Extract the (X, Y) coordinate from the center of the cell holding the provided text.  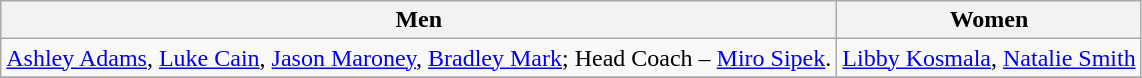
Men (419, 20)
Ashley Adams, Luke Cain, Jason Maroney, Bradley Mark; Head Coach – Miro Sipek. (419, 58)
Libby Kosmala, Natalie Smith (989, 58)
Women (989, 20)
